Capture the cell that displays the provided text and extract its [x, y] central coordinate. 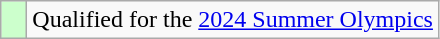
Qualified for the 2024 Summer Olympics [233, 20]
